Return the (x, y) coordinate for the center point of the cell that contains the specified text.  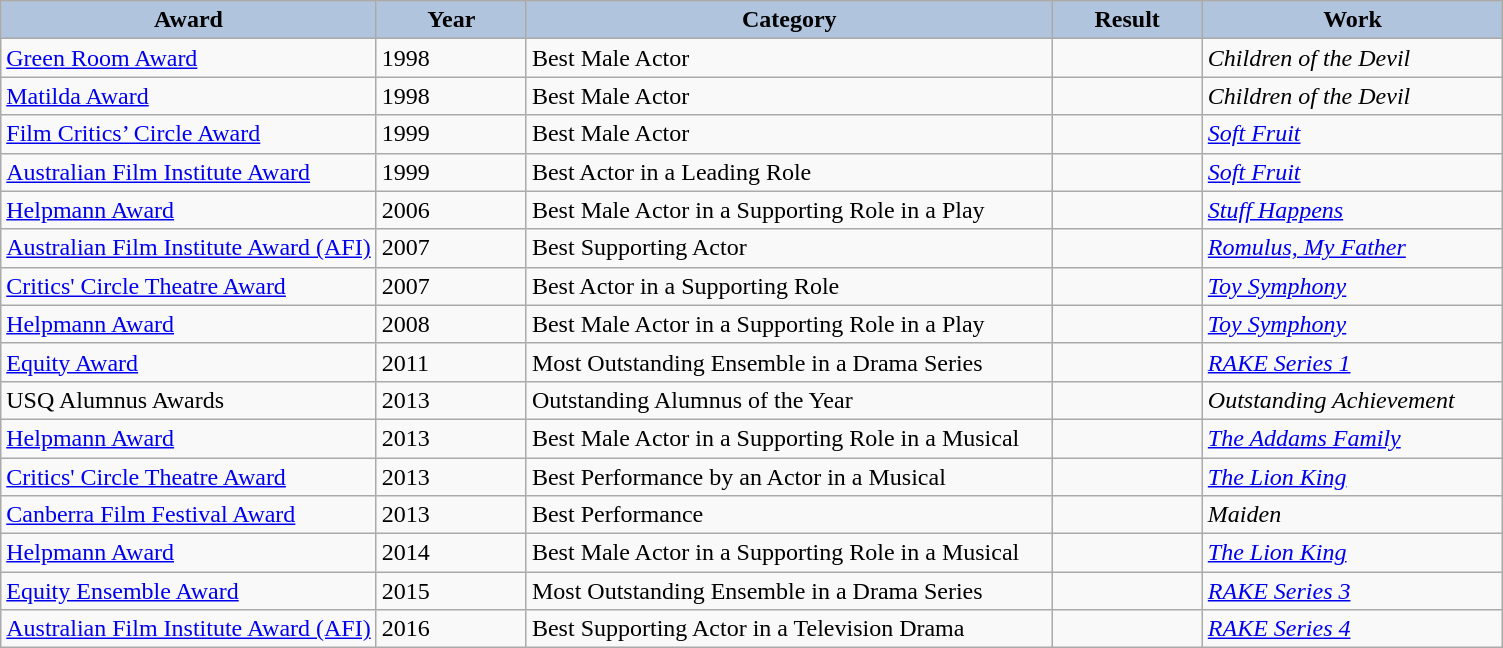
Result (1127, 20)
Best Actor in a Leading Role (789, 172)
2015 (451, 591)
Equity Ensemble Award (188, 591)
2008 (451, 324)
Matilda Award (188, 96)
Best Performance by an Actor in a Musical (789, 477)
USQ Alumnus Awards (188, 400)
Film Critics’ Circle Award (188, 134)
Outstanding Alumnus of the Year (789, 400)
Green Room Award (188, 58)
RAKE Series 3 (1352, 591)
Category (789, 20)
2011 (451, 362)
Year (451, 20)
Stuff Happens (1352, 210)
2006 (451, 210)
2014 (451, 553)
Award (188, 20)
Best Actor in a Supporting Role (789, 286)
Best Performance (789, 515)
Work (1352, 20)
Australian Film Institute Award (188, 172)
Outstanding Achievement (1352, 400)
2016 (451, 629)
Maiden (1352, 515)
Best Supporting Actor (789, 248)
Canberra Film Festival Award (188, 515)
RAKE Series 1 (1352, 362)
RAKE Series 4 (1352, 629)
The Addams Family (1352, 438)
Equity Award (188, 362)
Romulus, My Father (1352, 248)
Best Supporting Actor in a Television Drama (789, 629)
